Scan for the cell matching the given text and deliver its [X, Y] coordinate at center. 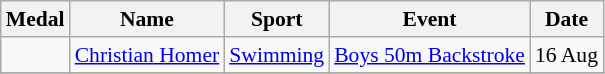
Boys 50m Backstroke [430, 55]
16 Aug [566, 55]
Swimming [276, 55]
Name [148, 19]
Date [566, 19]
Medal [36, 19]
Sport [276, 19]
Event [430, 19]
Christian Homer [148, 55]
